For the text-containing cell, return its midpoint in [x, y] coordinate format. 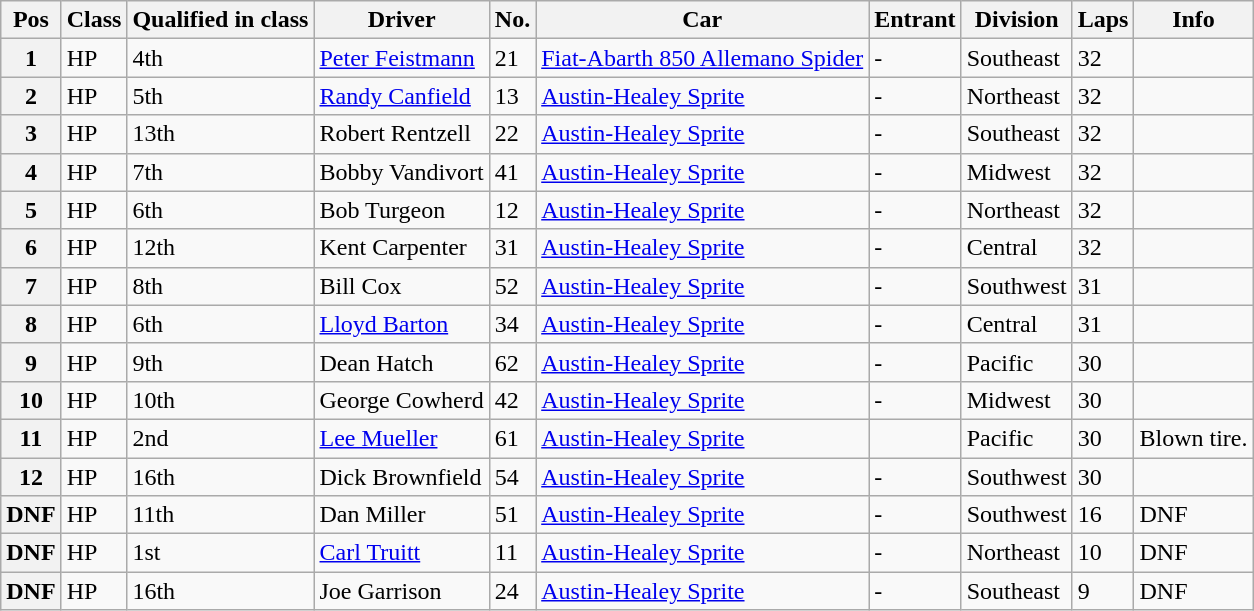
51 [512, 515]
George Cowherd [402, 400]
42 [512, 400]
Peter Feistmann [402, 58]
5 [31, 210]
Laps [1103, 20]
4 [31, 172]
2 [31, 96]
Lee Mueller [402, 438]
6 [31, 248]
9th [220, 362]
13 [512, 96]
1st [220, 553]
Randy Canfield [402, 96]
62 [512, 362]
Dan Miller [402, 515]
Kent Carpenter [402, 248]
Bob Turgeon [402, 210]
4th [220, 58]
Class [94, 20]
34 [512, 324]
21 [512, 58]
Pos [31, 20]
Dean Hatch [402, 362]
Lloyd Barton [402, 324]
No. [512, 20]
Blown tire. [1194, 438]
Robert Rentzell [402, 134]
8th [220, 286]
61 [512, 438]
Fiat-Abarth 850 Allemano Spider [702, 58]
Info [1194, 20]
2nd [220, 438]
41 [512, 172]
13th [220, 134]
22 [512, 134]
Dick Brownfield [402, 477]
Qualified in class [220, 20]
24 [512, 591]
1 [31, 58]
Bobby Vandivort [402, 172]
Joe Garrison [402, 591]
3 [31, 134]
7th [220, 172]
Car [702, 20]
16 [1103, 515]
Division [1016, 20]
11th [220, 515]
5th [220, 96]
Bill Cox [402, 286]
Carl Truitt [402, 553]
10th [220, 400]
12th [220, 248]
Driver [402, 20]
Entrant [915, 20]
54 [512, 477]
7 [31, 286]
52 [512, 286]
8 [31, 324]
